Capture the cell that displays the provided text and extract its (X, Y) central coordinate. 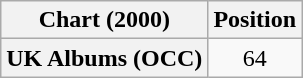
64 (255, 58)
Position (255, 20)
UK Albums (OCC) (104, 58)
Chart (2000) (104, 20)
